Output the [X, Y] coordinate of the center of the cell containing the given text.  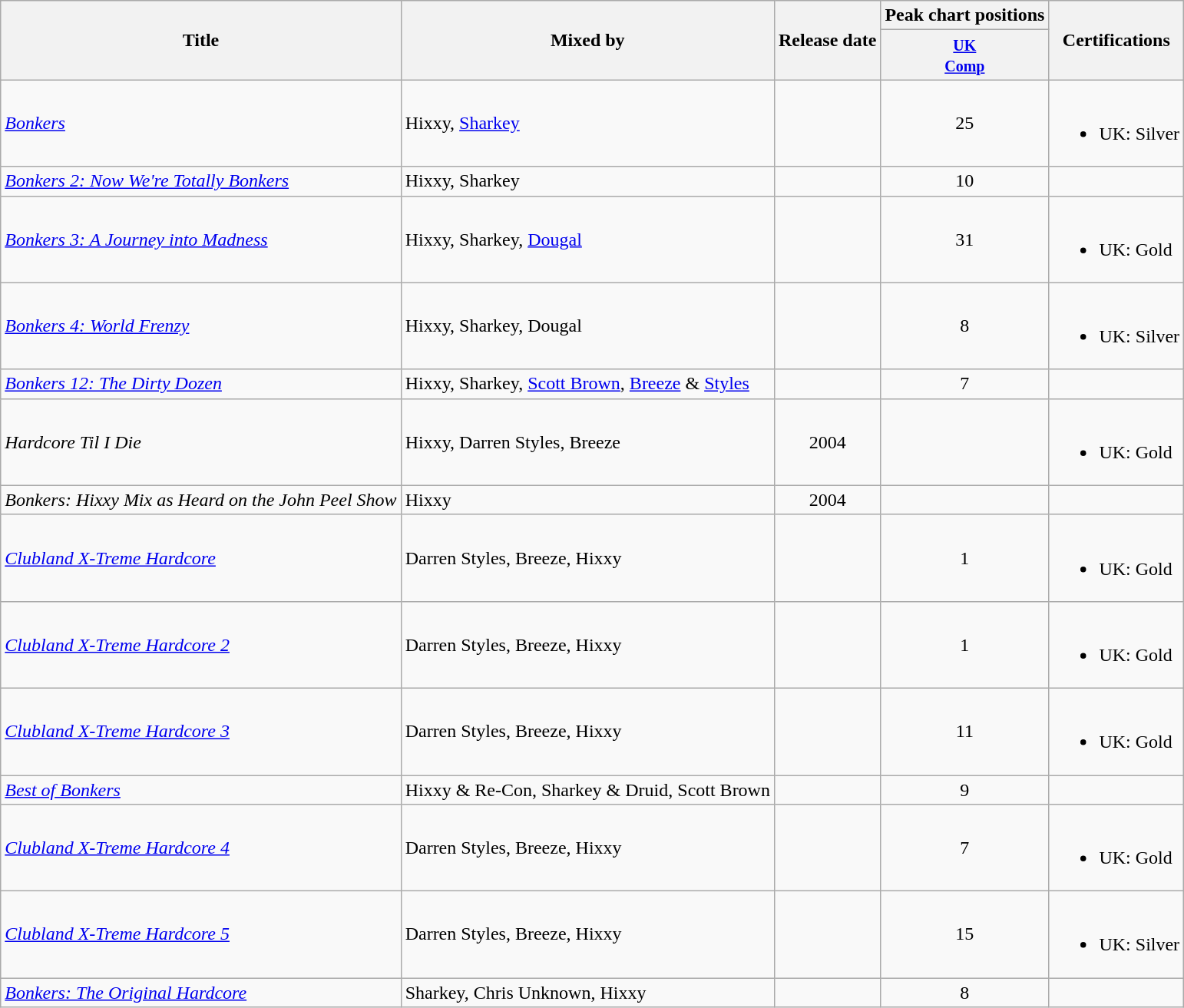
Bonkers 2: Now We're Totally Bonkers [201, 181]
Clubland X-Treme Hardcore 4 [201, 848]
Sharkey, Chris Unknown, Hixxy [587, 993]
Certifications [1116, 40]
Title [201, 40]
Bonkers 12: The Dirty Dozen [201, 384]
Hardcore Til I Die [201, 442]
15 [964, 935]
Release date [827, 40]
Bonkers [201, 123]
Hixxy & Re-Con, Sharkey & Druid, Scott Brown [587, 790]
Hixxy [587, 500]
Bonkers: The Original Hardcore [201, 993]
UK Comp [964, 55]
Best of Bonkers [201, 790]
Hixxy, Darren Styles, Breeze [587, 442]
25 [964, 123]
9 [964, 790]
11 [964, 731]
Clubland X-Treme Hardcore 5 [201, 935]
Bonkers 3: A Journey into Madness [201, 240]
Clubland X-Treme Hardcore [201, 557]
Bonkers: Hixxy Mix as Heard on the John Peel Show [201, 500]
Clubland X-Treme Hardcore 2 [201, 645]
Mixed by [587, 40]
Clubland X-Treme Hardcore 3 [201, 731]
10 [964, 181]
Peak chart positions [964, 15]
Hixxy, Sharkey, Scott Brown, Breeze & Styles [587, 384]
31 [964, 240]
Bonkers 4: World Frenzy [201, 326]
